Identify which cell holds the provided text, then report its (x, y) central coordinate. 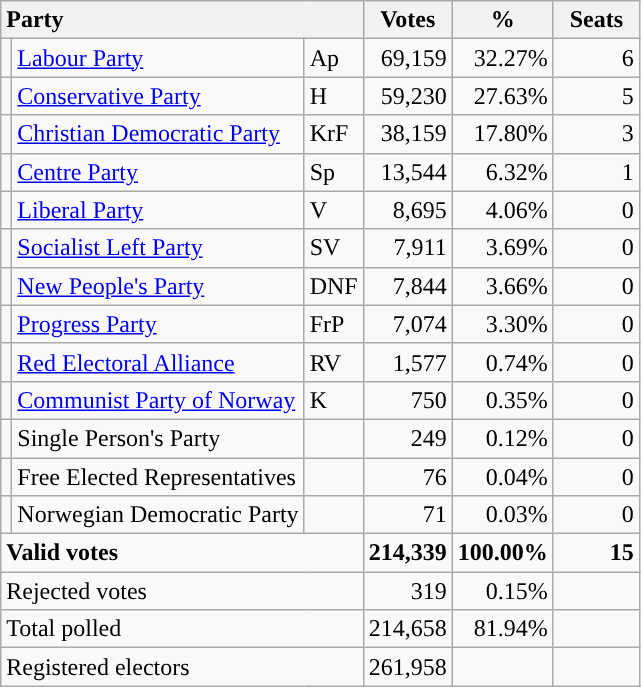
Rejected votes (182, 591)
DNF (334, 286)
71 (408, 515)
38,159 (408, 134)
6 (596, 58)
249 (408, 438)
SV (334, 248)
0.12% (502, 438)
3.69% (502, 248)
261,958 (408, 667)
69,159 (408, 58)
Party (182, 20)
214,339 (408, 553)
7,911 (408, 248)
K (334, 400)
Labour Party (158, 58)
Progress Party (158, 324)
0.35% (502, 400)
59,230 (408, 96)
Seats (596, 20)
Sp (334, 172)
27.63% (502, 96)
Centre Party (158, 172)
RV (334, 362)
76 (408, 477)
0.15% (502, 591)
Registered electors (182, 667)
Socialist Left Party (158, 248)
Norwegian Democratic Party (158, 515)
H (334, 96)
Votes (408, 20)
Free Elected Representatives (158, 477)
3.30% (502, 324)
13,544 (408, 172)
32.27% (502, 58)
Red Electoral Alliance (158, 362)
319 (408, 591)
Valid votes (182, 553)
1 (596, 172)
100.00% (502, 553)
Ap (334, 58)
FrP (334, 324)
6.32% (502, 172)
Liberal Party (158, 210)
214,658 (408, 629)
Conservative Party (158, 96)
Single Person's Party (158, 438)
V (334, 210)
8,695 (408, 210)
15 (596, 553)
7,074 (408, 324)
17.80% (502, 134)
0.74% (502, 362)
1,577 (408, 362)
0.03% (502, 515)
KrF (334, 134)
Christian Democratic Party (158, 134)
750 (408, 400)
New People's Party (158, 286)
81.94% (502, 629)
7,844 (408, 286)
Communist Party of Norway (158, 400)
3.66% (502, 286)
% (502, 20)
5 (596, 96)
Total polled (182, 629)
3 (596, 134)
4.06% (502, 210)
0.04% (502, 477)
